For the text-containing cell, return its midpoint in (x, y) coordinate format. 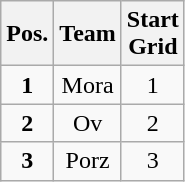
StartGrid (152, 34)
Porz (88, 161)
Pos. (28, 34)
Team (88, 34)
Ov (88, 123)
Mora (88, 85)
